Determine the [X, Y] coordinate at the center of the cell enclosing the given text.  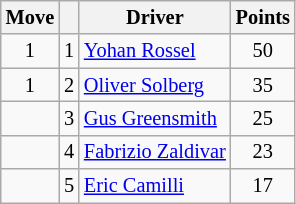
Eric Camilli [155, 186]
Points [263, 17]
Gus Greensmith [155, 118]
Yohan Rossel [155, 51]
2 [69, 85]
50 [263, 51]
Oliver Solberg [155, 85]
17 [263, 186]
35 [263, 85]
4 [69, 152]
Move [30, 17]
23 [263, 152]
Driver [155, 17]
Fabrizio Zaldivar [155, 152]
5 [69, 186]
25 [263, 118]
3 [69, 118]
